Detect which cell encompasses the target text, then output its (X, Y) center coordinate. 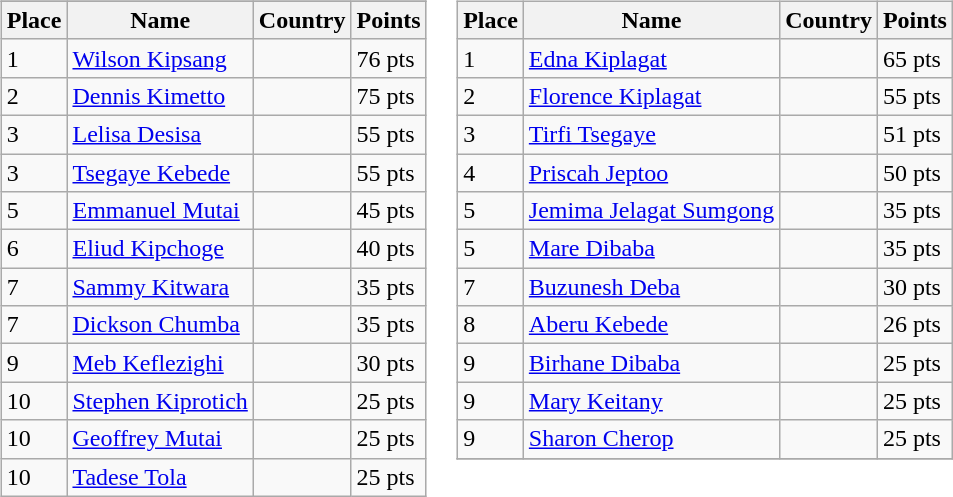
Mary Keitany (651, 401)
Aberu Kebede (651, 325)
26 pts (914, 325)
Tirfi Tsegaye (651, 134)
Florence Kiplagat (651, 96)
76 pts (388, 58)
6 (34, 249)
Edna Kiplagat (651, 58)
Stephen Kiprotich (160, 401)
Tsegaye Kebede (160, 173)
4 (491, 173)
Sharon Cherop (651, 439)
40 pts (388, 249)
Eliud Kipchoge (160, 249)
Buzunesh Deba (651, 287)
Priscah Jeptoo (651, 173)
Emmanuel Mutai (160, 211)
Dennis Kimetto (160, 96)
75 pts (388, 96)
51 pts (914, 134)
Tadese Tola (160, 477)
Meb Keflezighi (160, 363)
Sammy Kitwara (160, 287)
45 pts (388, 211)
50 pts (914, 173)
Birhane Dibaba (651, 363)
Dickson Chumba (160, 325)
Geoffrey Mutai (160, 439)
65 pts (914, 58)
Wilson Kipsang (160, 58)
8 (491, 325)
Mare Dibaba (651, 249)
Jemima Jelagat Sumgong (651, 211)
Lelisa Desisa (160, 134)
